Provide the [x, y] coordinate of the cell's center where the given text is located.  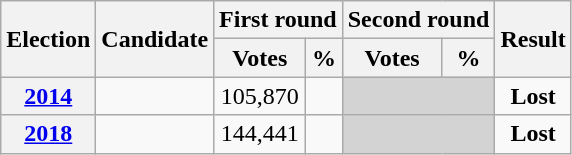
2018 [48, 134]
Candidate [155, 39]
2014 [48, 96]
First round [278, 20]
144,441 [260, 134]
Second round [418, 20]
Election [48, 39]
105,870 [260, 96]
Result [533, 39]
